Provide the [X, Y] coordinate of the cell's center where the given text is located.  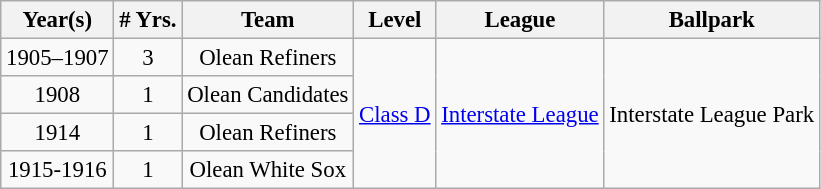
Interstate League [520, 114]
League [520, 20]
Interstate League Park [712, 114]
Year(s) [58, 20]
Level [395, 20]
1905–1907 [58, 58]
Olean Candidates [268, 95]
1908 [58, 95]
Olean White Sox [268, 170]
Team [268, 20]
# Yrs. [148, 20]
3 [148, 58]
Class D [395, 114]
1914 [58, 133]
1915-1916 [58, 170]
Ballpark [712, 20]
